Output the (x, y) coordinate of the center of the cell containing the given text.  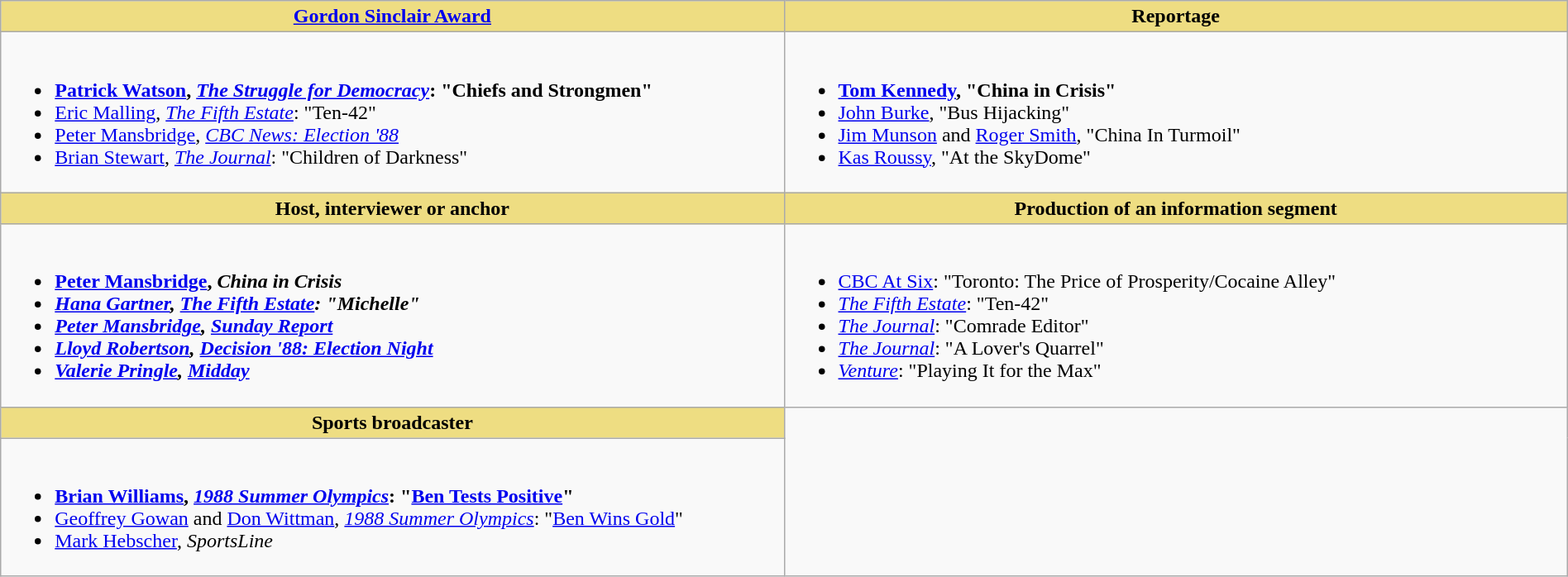
Production of an information segment (1176, 208)
Gordon Sinclair Award (392, 17)
Reportage (1176, 17)
Host, interviewer or anchor (392, 208)
Tom Kennedy, "China in Crisis"John Burke, "Bus Hijacking"Jim Munson and Roger Smith, "China In Turmoil"Kas Roussy, "At the SkyDome" (1176, 112)
Sports broadcaster (392, 422)
